Pinpoint the cell where the given text exists, returning its [X, Y] midpoint coordinate. 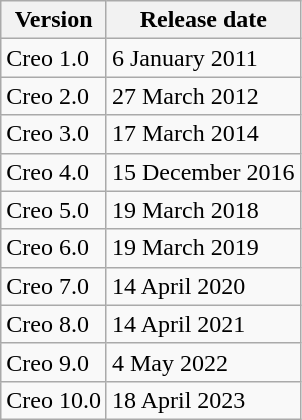
Version [54, 20]
4 May 2022 [203, 362]
Creo 4.0 [54, 172]
Creo 1.0 [54, 58]
14 April 2020 [203, 286]
Creo 6.0 [54, 248]
17 March 2014 [203, 134]
19 March 2019 [203, 248]
19 March 2018 [203, 210]
Creo 3.0 [54, 134]
18 April 2023 [203, 400]
Creo 7.0 [54, 286]
14 April 2021 [203, 324]
Creo 10.0 [54, 400]
Creo 9.0 [54, 362]
Creo 5.0 [54, 210]
Creo 2.0 [54, 96]
Creo 8.0 [54, 324]
6 January 2011 [203, 58]
27 March 2012 [203, 96]
Release date [203, 20]
15 December 2016 [203, 172]
